Extract the (X, Y) coordinate from the center of the cell holding the provided text.  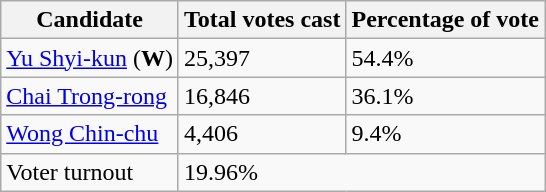
16,846 (262, 96)
Chai Trong-rong (90, 96)
Candidate (90, 20)
54.4% (446, 58)
25,397 (262, 58)
Total votes cast (262, 20)
9.4% (446, 134)
Yu Shyi-kun (W) (90, 58)
Wong Chin-chu (90, 134)
4,406 (262, 134)
Voter turnout (90, 172)
36.1% (446, 96)
Percentage of vote (446, 20)
19.96% (361, 172)
